Capture the cell that displays the provided text and extract its (X, Y) central coordinate. 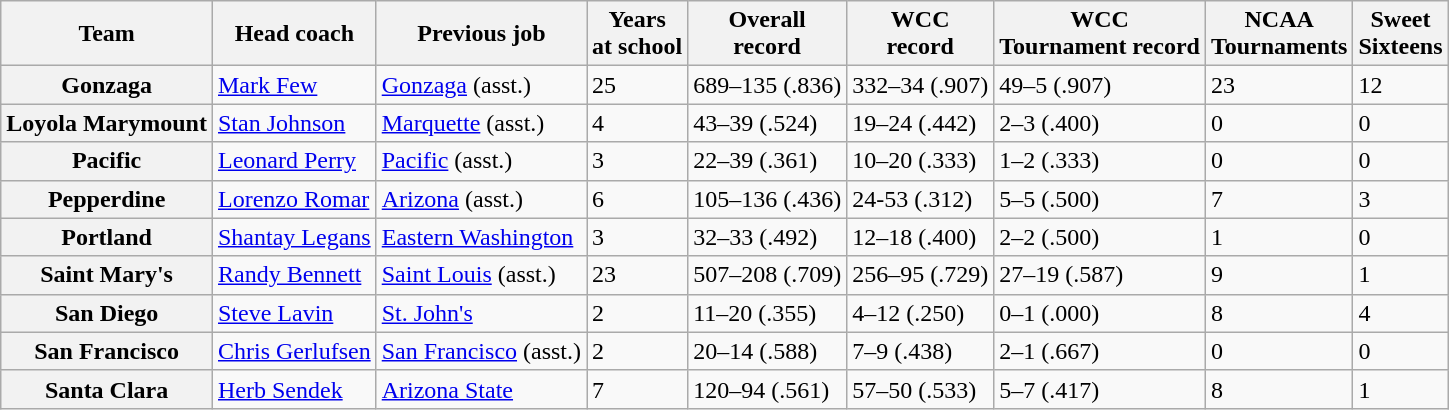
105–136 (.436) (768, 199)
Lorenzo Romar (294, 199)
22–39 (.361) (768, 161)
Pacific (107, 161)
Saint Louis (asst.) (481, 275)
57–50 (.533) (920, 389)
12–18 (.400) (920, 237)
10–20 (.333) (920, 161)
Head coach (294, 34)
Herb Sendek (294, 389)
Steve Lavin (294, 313)
St. John's (481, 313)
Randy Bennett (294, 275)
32–33 (.492) (768, 237)
Stan Johnson (294, 123)
5–5 (.500) (1100, 199)
NCAATournaments (1279, 34)
San Diego (107, 313)
Arizona (asst.) (481, 199)
20–14 (.588) (768, 351)
Portland (107, 237)
Previous job (481, 34)
0–1 (.000) (1100, 313)
2–1 (.667) (1100, 351)
Shantay Legans (294, 237)
7–9 (.438) (920, 351)
Yearsat school (638, 34)
San Francisco (asst.) (481, 351)
Pepperdine (107, 199)
24-53 (.312) (920, 199)
Santa Clara (107, 389)
Marquette (asst.) (481, 123)
Eastern Washington (481, 237)
332–34 (.907) (920, 85)
Arizona State (481, 389)
Pacific (asst.) (481, 161)
2–3 (.400) (1100, 123)
6 (638, 199)
689–135 (.836) (768, 85)
5–7 (.417) (1100, 389)
2–2 (.500) (1100, 237)
Saint Mary's (107, 275)
120–94 (.561) (768, 389)
Gonzaga (asst.) (481, 85)
Chris Gerlufsen (294, 351)
Loyola Marymount (107, 123)
Team (107, 34)
Mark Few (294, 85)
507–208 (.709) (768, 275)
25 (638, 85)
12 (1400, 85)
11–20 (.355) (768, 313)
256–95 (.729) (920, 275)
4–12 (.250) (920, 313)
SweetSixteens (1400, 34)
San Francisco (107, 351)
9 (1279, 275)
Overallrecord (768, 34)
1–2 (.333) (1100, 161)
Leonard Perry (294, 161)
43–39 (.524) (768, 123)
WCCrecord (920, 34)
Gonzaga (107, 85)
WCCTournament record (1100, 34)
19–24 (.442) (920, 123)
27–19 (.587) (1100, 275)
49–5 (.907) (1100, 85)
